Search for the cell housing the specified text and yield its [x, y] center coordinate. 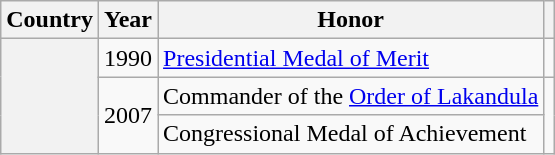
1990 [128, 58]
Presidential Medal of Merit [351, 58]
Honor [351, 20]
2007 [128, 115]
Country [50, 20]
Commander of the Order of Lakandula [351, 96]
Year [128, 20]
Congressional Medal of Achievement [351, 134]
